Provide the [x, y] coordinate of the cell's center where the given text is located.  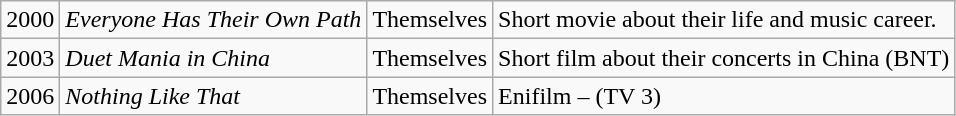
Short movie about their life and music career. [724, 20]
2003 [30, 58]
Enifilm – (TV 3) [724, 96]
2006 [30, 96]
Short film about their concerts in China (BNT) [724, 58]
2000 [30, 20]
Duet Mania in China [214, 58]
Everyone Has Their Own Path [214, 20]
Nothing Like That [214, 96]
